Pinpoint the cell where the given text exists, returning its (X, Y) midpoint coordinate. 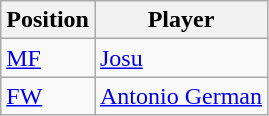
Josu (180, 58)
FW (48, 96)
Position (48, 20)
Antonio German (180, 96)
MF (48, 58)
Player (180, 20)
